Return the (x, y) coordinate for the center point of the cell that contains the specified text.  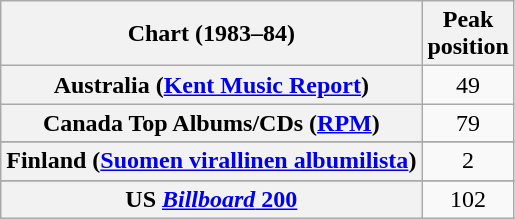
US Billboard 200 (212, 199)
79 (468, 123)
2 (468, 161)
Finland (Suomen virallinen albumilista) (212, 161)
49 (468, 85)
Chart (1983–84) (212, 34)
Canada Top Albums/CDs (RPM) (212, 123)
102 (468, 199)
Australia (Kent Music Report) (212, 85)
Peakposition (468, 34)
